Determine the (x, y) coordinate at the center of the cell enclosing the given text.  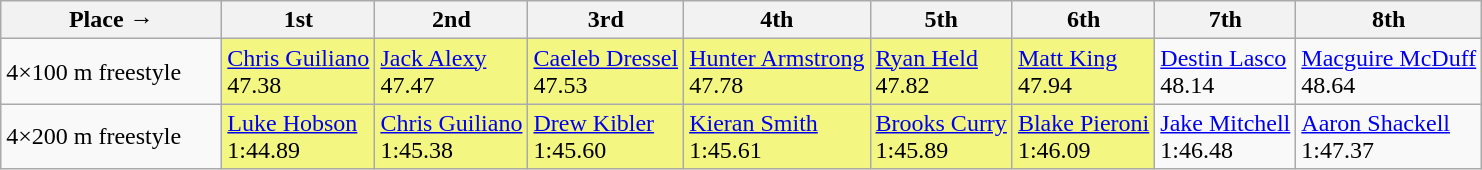
Kieran Smith 1:45.61 (777, 136)
4×200 m freestyle (112, 136)
1st (298, 20)
6th (1083, 20)
Chris Guiliano47.38 (298, 72)
Chris Guiliano 1:45.38 (452, 136)
Aaron Shackell 1:47.37 (1389, 136)
4th (777, 20)
2nd (452, 20)
7th (1226, 20)
Drew Kibler 1:45.60 (606, 136)
Caeleb Dressel47.53 (606, 72)
Macguire McDuff48.64 (1389, 72)
Matt King 47.94 (1083, 72)
3rd (606, 20)
4×100 m freestyle (112, 72)
Ryan Held47.82 (941, 72)
Hunter Armstrong47.78 (777, 72)
Destin Lasco48.14 (1226, 72)
Luke Hobson 1:44.89 (298, 136)
5th (941, 20)
Blake Pieroni 1:46.09 (1083, 136)
Jack Alexy47.47 (452, 72)
8th (1389, 20)
Jake Mitchell 1:46.48 (1226, 136)
Brooks Curry 1:45.89 (941, 136)
Place → (112, 20)
